Extract the [x, y] coordinate from the center of the cell holding the provided text.  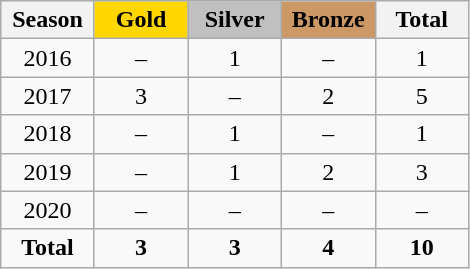
2018 [48, 134]
2020 [48, 210]
Bronze [328, 20]
Silver [235, 20]
5 [422, 96]
4 [328, 248]
10 [422, 248]
Gold [141, 20]
Season [48, 20]
2019 [48, 172]
2016 [48, 58]
2017 [48, 96]
